Search for the cell housing the specified text and yield its (X, Y) center coordinate. 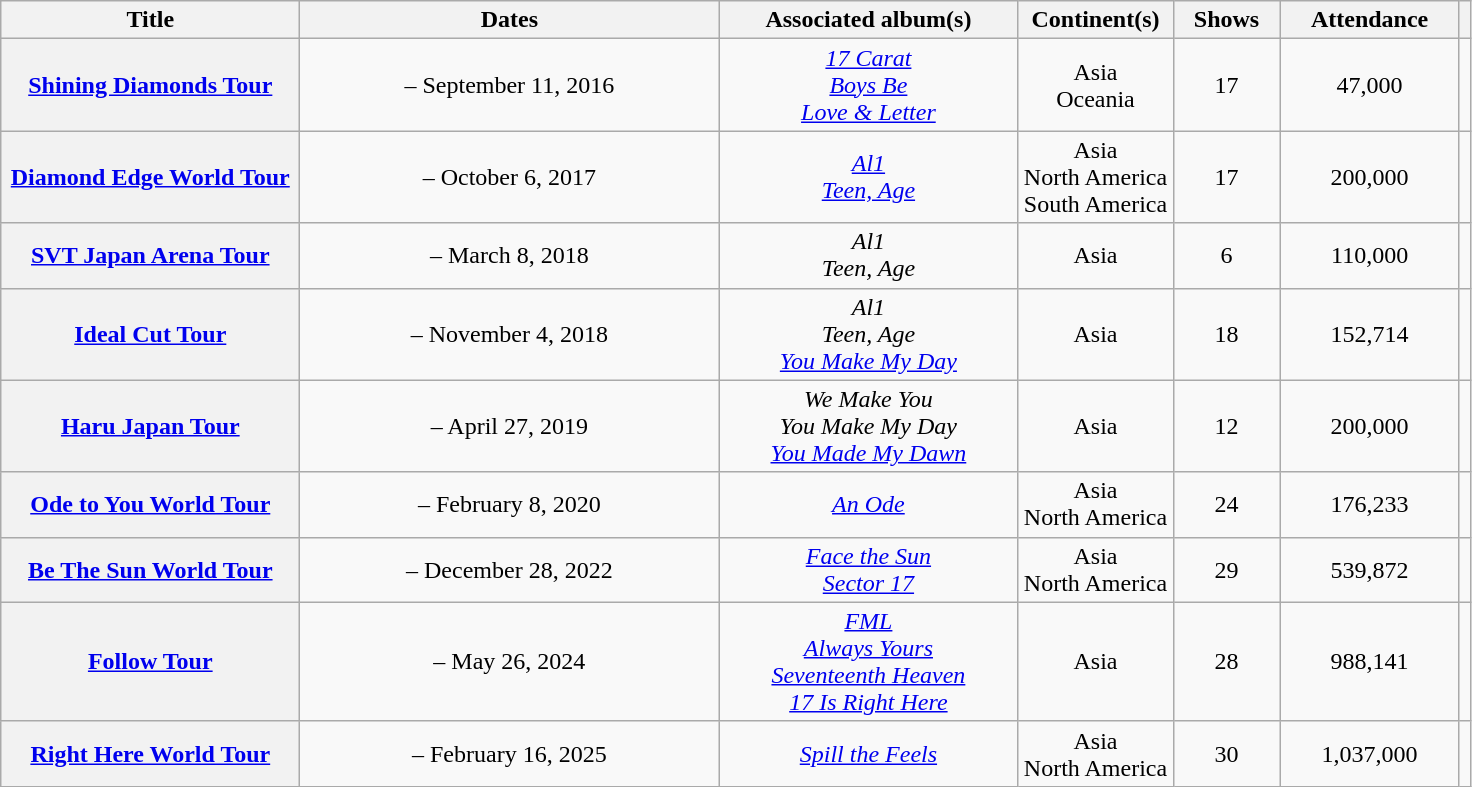
Ode to You World Tour (150, 504)
Associated album(s) (868, 20)
Title (150, 20)
12 (1226, 426)
AsiaNorth AmericaSouth America (1096, 177)
30 (1226, 754)
Ideal Cut Tour (150, 334)
Right Here World Tour (150, 754)
18 (1226, 334)
Haru Japan Tour (150, 426)
AsiaOceania (1096, 85)
29 (1226, 570)
1,037,000 (1370, 754)
6 (1226, 256)
152,714 (1370, 334)
988,141 (1370, 662)
– May 26, 2024 (510, 662)
17 CaratBoys BeLove & Letter (868, 85)
539,872 (1370, 570)
Follow Tour (150, 662)
Be The Sun World Tour (150, 570)
28 (1226, 662)
Continent(s) (1096, 20)
Diamond Edge World Tour (150, 177)
– February 16, 2025 (510, 754)
SVT Japan Arena Tour (150, 256)
– December 28, 2022 (510, 570)
Spill the Feels (868, 754)
Shining Diamonds Tour (150, 85)
24 (1226, 504)
176,233 (1370, 504)
FMLAlways YoursSeventeenth Heaven 17 Is Right Here (868, 662)
Dates (510, 20)
We Make YouYou Make My DayYou Made My Dawn (868, 426)
An Ode (868, 504)
– February 8, 2020 (510, 504)
– September 11, 2016 (510, 85)
Face the SunSector 17 (868, 570)
47,000 (1370, 85)
Al1Teen, AgeYou Make My Day (868, 334)
– November 4, 2018 (510, 334)
– October 6, 2017 (510, 177)
– March 8, 2018 (510, 256)
Attendance (1370, 20)
Shows (1226, 20)
110,000 (1370, 256)
– April 27, 2019 (510, 426)
